Pinpoint the cell where the given text exists, returning its [X, Y] midpoint coordinate. 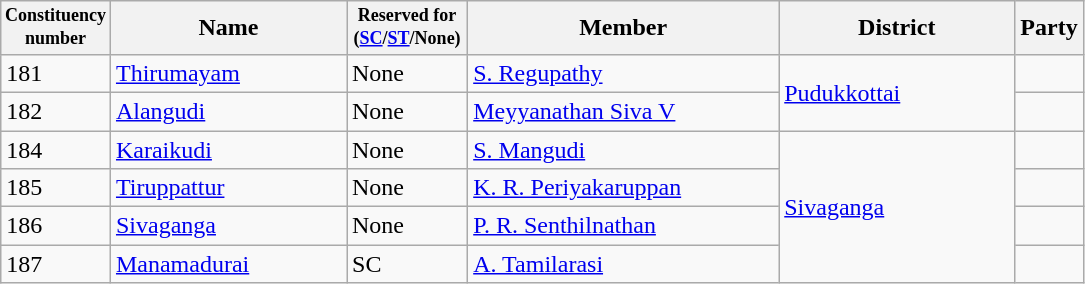
K. R. Periyakaruppan [624, 188]
182 [56, 111]
S. Mangudi [624, 150]
Tiruppattur [228, 188]
Manamadurai [228, 264]
Pudukkottai [897, 92]
181 [56, 73]
SC [406, 264]
Constituency number [56, 28]
185 [56, 188]
Reserved for (SC/ST/None) [406, 28]
District [897, 28]
S. Regupathy [624, 73]
186 [56, 226]
Member [624, 28]
Meyyanathan Siva V [624, 111]
Karaikudi [228, 150]
187 [56, 264]
A. Tamilarasi [624, 264]
Name [228, 28]
P. R. Senthilnathan [624, 226]
Thirumayam [228, 73]
184 [56, 150]
Alangudi [228, 111]
Party [1049, 28]
